Detect which cell encompasses the target text, then output its [x, y] center coordinate. 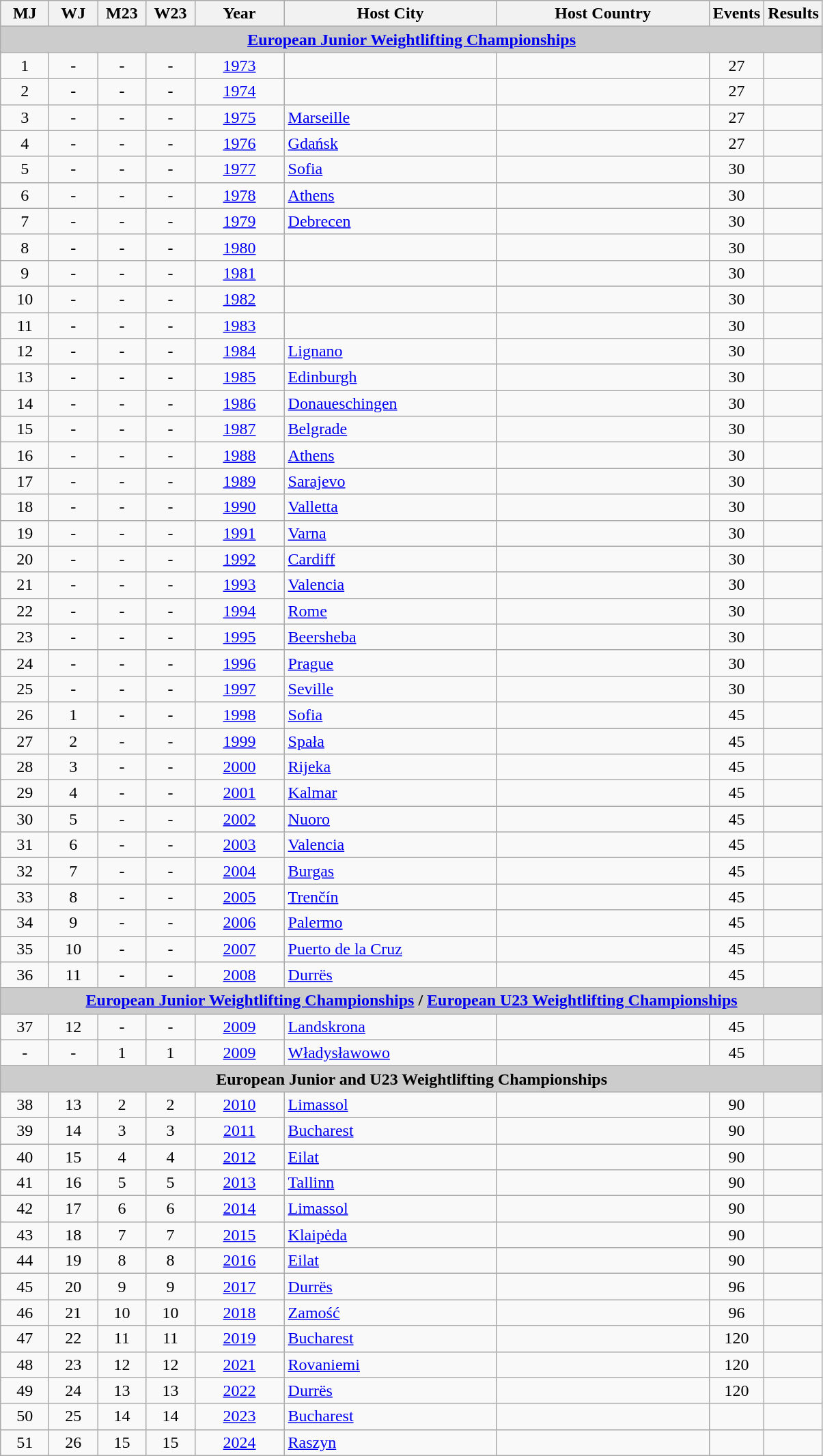
Year [239, 14]
50 [25, 1416]
2023 [239, 1416]
1974 [239, 91]
European Junior and U23 Weightlifting Championships [412, 1079]
Debrecen [391, 221]
42 [25, 1209]
1998 [239, 715]
Donaueschingen [391, 403]
1983 [239, 326]
Gdańsk [391, 143]
2019 [239, 1339]
1994 [239, 611]
Results [794, 14]
39 [25, 1130]
1973 [239, 66]
1992 [239, 559]
2005 [239, 897]
Puerto de la Cruz [391, 949]
WJ [74, 14]
MJ [25, 14]
1996 [239, 663]
Varna [391, 533]
Klaipėda [391, 1235]
51 [25, 1442]
49 [25, 1390]
Zamość [391, 1313]
Rijeka [391, 767]
Burgas [391, 871]
2002 [239, 819]
1975 [239, 117]
37 [25, 1027]
Events [736, 14]
35 [25, 949]
Belgrade [391, 429]
1976 [239, 143]
2014 [239, 1209]
Prague [391, 663]
Trenčín [391, 897]
2001 [239, 793]
2006 [239, 923]
48 [25, 1365]
47 [25, 1339]
1979 [239, 221]
M23 [122, 14]
36 [25, 975]
Edinburgh [391, 377]
Tallinn [391, 1183]
44 [25, 1261]
29 [25, 793]
1984 [239, 352]
Seville [391, 689]
European Junior Weightlifting Championships [412, 40]
32 [25, 871]
2015 [239, 1235]
Palermo [391, 923]
2000 [239, 767]
31 [25, 845]
2007 [239, 949]
1989 [239, 481]
Władysławowo [391, 1053]
W23 [171, 14]
43 [25, 1235]
28 [25, 767]
2003 [239, 845]
1981 [239, 273]
Marseille [391, 117]
1978 [239, 195]
Sarajevo [391, 481]
33 [25, 897]
1991 [239, 533]
2004 [239, 871]
41 [25, 1183]
2021 [239, 1365]
34 [25, 923]
Spała [391, 741]
2010 [239, 1104]
2022 [239, 1390]
1990 [239, 507]
1997 [239, 689]
Raszyn [391, 1442]
Host Country [602, 14]
2017 [239, 1287]
Host City [391, 14]
European Junior Weightlifting Championships / European U23 Weightlifting Championships [412, 1001]
1980 [239, 247]
1986 [239, 403]
Landskrona [391, 1027]
Nuoro [391, 819]
1977 [239, 169]
1988 [239, 455]
2012 [239, 1157]
2024 [239, 1442]
Lignano [391, 352]
Kalmar [391, 793]
1985 [239, 377]
2008 [239, 975]
Rome [391, 611]
1995 [239, 637]
2013 [239, 1183]
40 [25, 1157]
1987 [239, 429]
1999 [239, 741]
46 [25, 1313]
Cardiff [391, 559]
1982 [239, 299]
2016 [239, 1261]
Rovaniemi [391, 1365]
2018 [239, 1313]
2011 [239, 1130]
Beersheba [391, 637]
1993 [239, 585]
38 [25, 1104]
Valletta [391, 507]
